Provide the [x, y] coordinate of the cell's center where the given text is located.  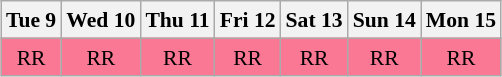
Wed 10 [100, 20]
Mon 15 [461, 20]
Tue 9 [31, 20]
Thu 11 [177, 20]
Fri 12 [248, 20]
Sun 14 [384, 20]
Sat 13 [314, 20]
